Pinpoint the cell where the given text exists, returning its (x, y) midpoint coordinate. 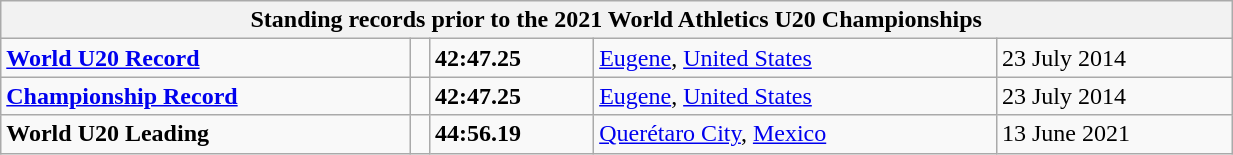
World U20 Record (206, 58)
44:56.19 (511, 134)
World U20 Leading (206, 134)
Championship Record (206, 96)
Querétaro City, Mexico (796, 134)
13 June 2021 (1114, 134)
Standing records prior to the 2021 World Athletics U20 Championships (616, 20)
